Capture the cell that displays the provided text and extract its (X, Y) central coordinate. 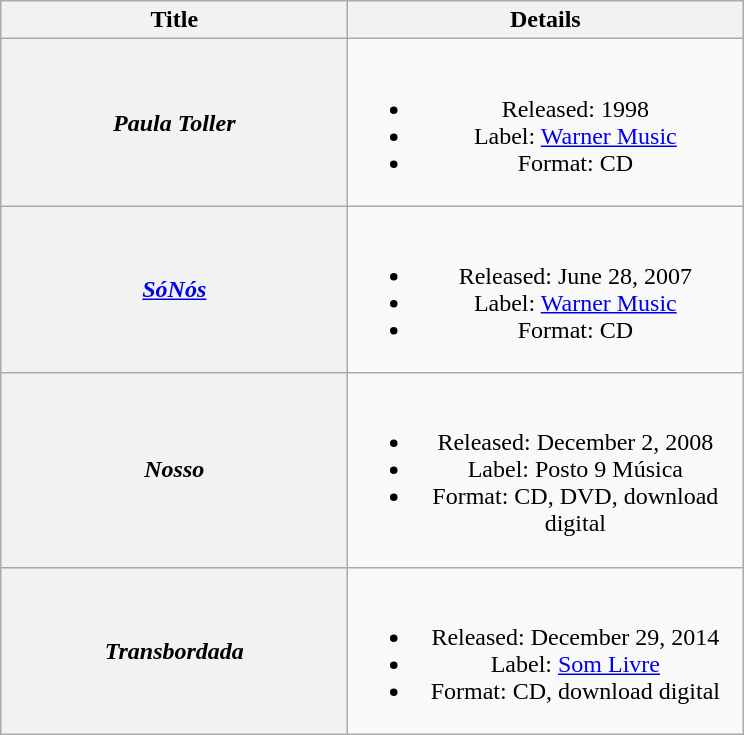
Released: 1998Label: Warner MusicFormat: CD (546, 122)
Released: December 2, 2008Label: Posto 9 MúsicaFormat: CD, DVD, download digital (546, 470)
Released: June 28, 2007Label: Warner MusicFormat: CD (546, 290)
SóNós (174, 290)
Details (546, 20)
Transbordada (174, 650)
Title (174, 20)
Nosso (174, 470)
Released: December 29, 2014Label: Som LivreFormat: CD, download digital (546, 650)
Paula Toller (174, 122)
